Search for the cell housing the specified text and yield its (X, Y) center coordinate. 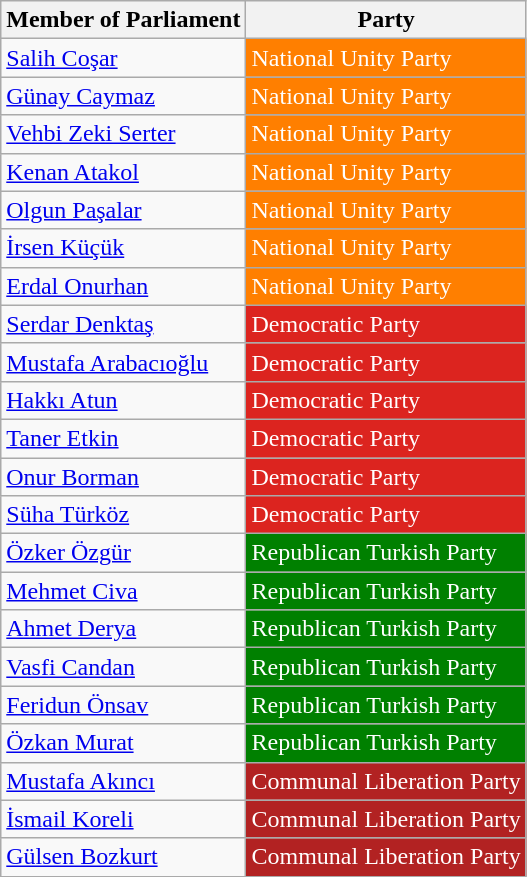
Feridun Önsav (124, 705)
İrsen Küçük (124, 248)
Taner Etkin (124, 438)
Salih Coşar (124, 58)
Mustafa Arabacıoğlu (124, 362)
Özker Özgür (124, 553)
İsmail Koreli (124, 819)
Onur Borman (124, 477)
Hakkı Atun (124, 400)
Ahmet Derya (124, 629)
Member of Parliament (124, 20)
Vasfi Candan (124, 667)
Vehbi Zeki Serter (124, 134)
Süha Türköz (124, 515)
Serdar Denktaş (124, 324)
Olgun Paşalar (124, 210)
Kenan Atakol (124, 172)
Gülsen Bozkurt (124, 857)
Erdal Onurhan (124, 286)
Özkan Murat (124, 743)
Mehmet Civa (124, 591)
Günay Caymaz (124, 96)
Mustafa Akıncı (124, 781)
Party (386, 20)
